Output the (x, y) coordinate of the center of the cell containing the given text.  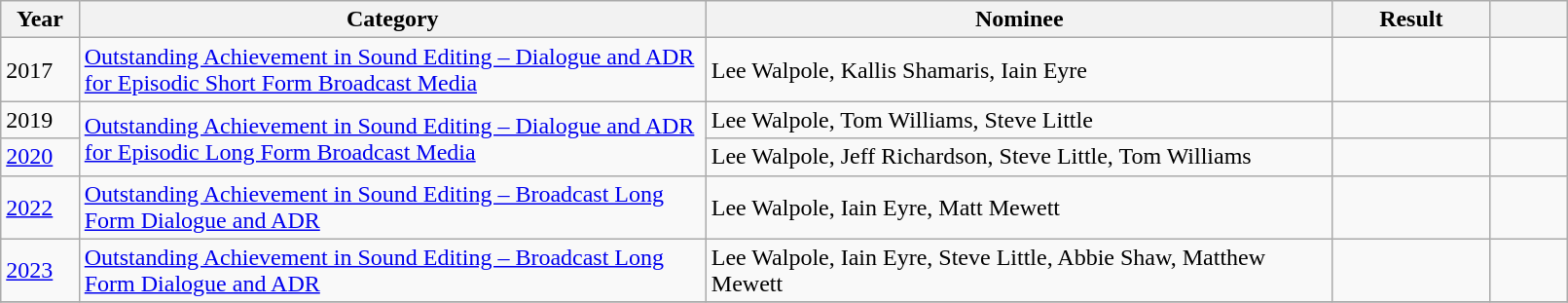
Nominee (1019, 19)
Result (1411, 19)
Outstanding Achievement in Sound Editing – Dialogue and ADR for Episodic Short Form Broadcast Media (392, 70)
Category (392, 19)
2020 (40, 157)
Lee Walpole, Kallis Shamaris, Iain Eyre (1019, 70)
Lee Walpole, Iain Eyre, Steve Little, Abbie Shaw, Matthew Mewett (1019, 271)
2017 (40, 70)
2022 (40, 207)
Year (40, 19)
Lee Walpole, Jeff Richardson, Steve Little, Tom Williams (1019, 157)
Outstanding Achievement in Sound Editing – Dialogue and ADR for Episodic Long Form Broadcast Media (392, 138)
Lee Walpole, Tom Williams, Steve Little (1019, 120)
Lee Walpole, Iain Eyre, Matt Mewett (1019, 207)
2023 (40, 271)
2019 (40, 120)
